Provide the [X, Y] coordinate of the cell's center where the given text is located.  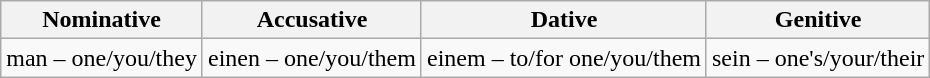
man – one/you/they [102, 58]
Accusative [312, 20]
Genitive [818, 20]
einen – one/you/them [312, 58]
einem – to/for one/you/them [564, 58]
Nominative [102, 20]
sein – one's/your/their [818, 58]
Dative [564, 20]
